For the text-containing cell, return its midpoint in (x, y) coordinate format. 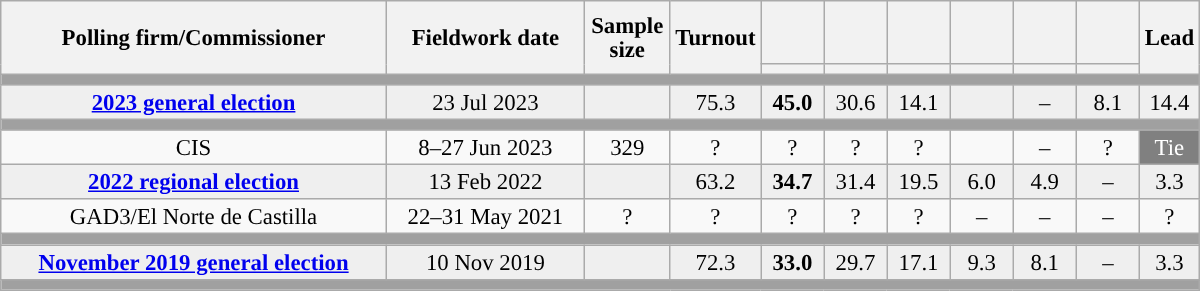
Turnout (716, 38)
2023 general election (194, 102)
22–31 May 2021 (485, 218)
329 (627, 148)
Fieldwork date (485, 38)
Sample size (627, 38)
63.2 (716, 182)
17.1 (918, 262)
6.0 (982, 182)
13 Feb 2022 (485, 182)
2022 regional election (194, 182)
GAD3/El Norte de Castilla (194, 218)
30.6 (856, 102)
29.7 (856, 262)
75.3 (716, 102)
45.0 (792, 102)
CIS (194, 148)
November 2019 general election (194, 262)
72.3 (716, 262)
14.1 (918, 102)
Lead (1169, 38)
33.0 (792, 262)
Polling firm/Commissioner (194, 38)
19.5 (918, 182)
4.9 (1044, 182)
Tie (1169, 148)
9.3 (982, 262)
34.7 (792, 182)
23 Jul 2023 (485, 102)
31.4 (856, 182)
14.4 (1169, 102)
10 Nov 2019 (485, 262)
8–27 Jun 2023 (485, 148)
